Search for the cell housing the specified text and yield its [X, Y] center coordinate. 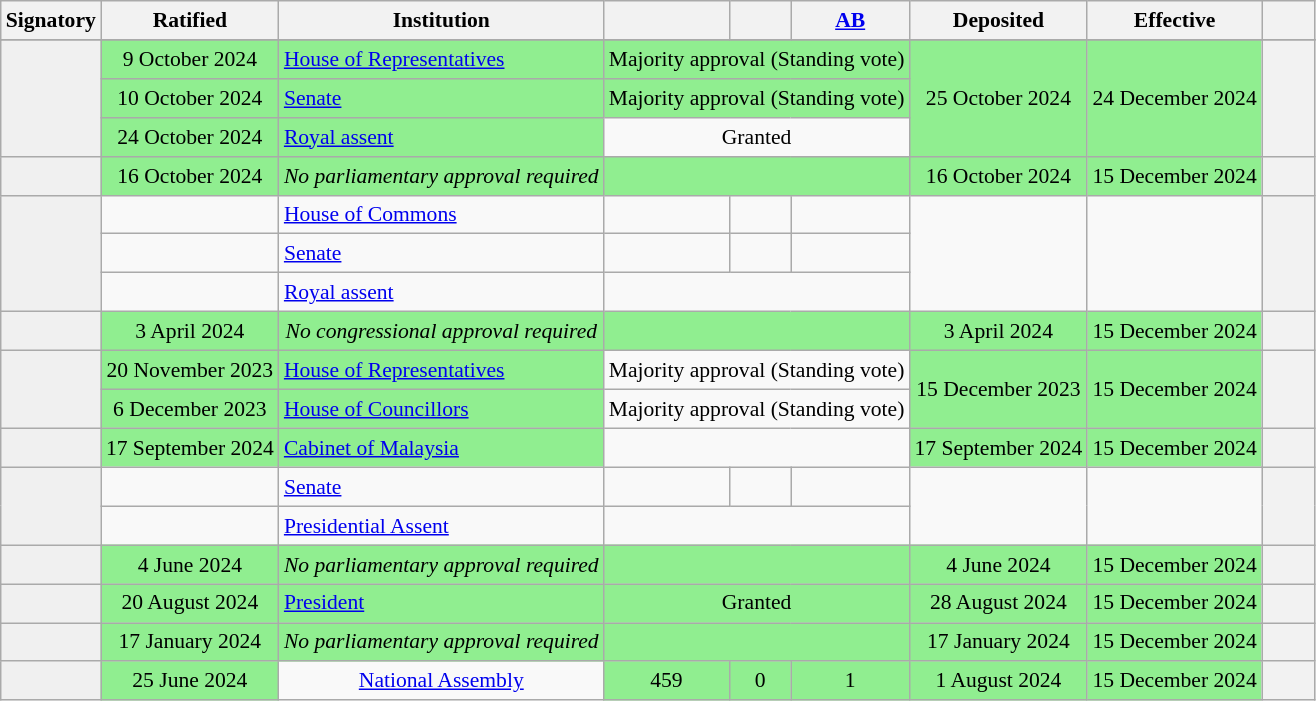
AB [850, 20]
6 December 2023 [190, 410]
Deposited [998, 20]
Institution [442, 20]
Effective [1174, 20]
No congressional approval required [442, 332]
28 August 2024 [998, 604]
1 [850, 682]
459 [666, 682]
20 August 2024 [190, 604]
24 October 2024 [190, 138]
Ratified [190, 20]
20 November 2023 [190, 370]
25 June 2024 [190, 682]
15 December 2023 [998, 390]
National Assembly [442, 682]
Cabinet of Malaysia [442, 448]
House of Councillors [442, 410]
24 December 2024 [1174, 98]
1 August 2024 [998, 682]
Presidential Assent [442, 526]
Signatory [51, 20]
25 October 2024 [998, 98]
10 October 2024 [190, 98]
9 October 2024 [190, 60]
House of Commons [442, 214]
President [442, 604]
0 [760, 682]
